From the cell containing the given text, extract its center point as (X, Y) coordinate. 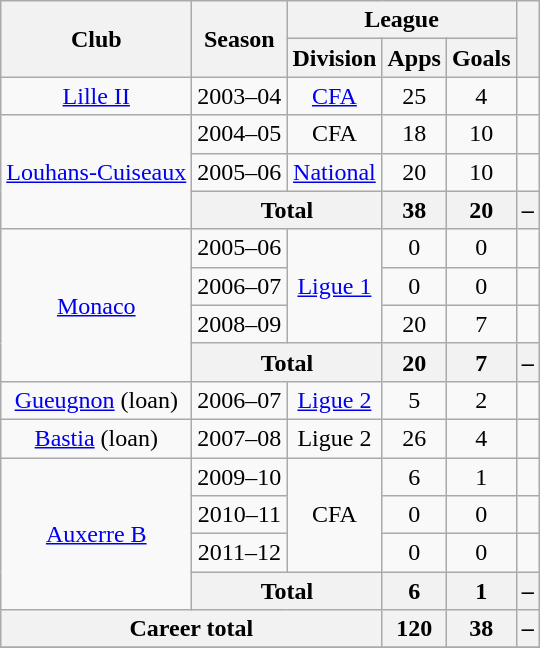
18 (414, 134)
2 (481, 400)
League (402, 20)
2008–09 (240, 324)
Goals (481, 58)
Bastia (loan) (96, 438)
Season (240, 39)
Lille II (96, 96)
Club (96, 39)
Louhans-Cuiseaux (96, 172)
2004–05 (240, 134)
2003–04 (240, 96)
Ligue 1 (334, 286)
Division (334, 58)
Monaco (96, 305)
National (334, 172)
5 (414, 400)
Apps (414, 58)
26 (414, 438)
25 (414, 96)
2009–10 (240, 477)
2011–12 (240, 553)
2007–08 (240, 438)
120 (414, 629)
Gueugnon (loan) (96, 400)
Career total (192, 629)
2010–11 (240, 515)
Auxerre B (96, 534)
